Search for the cell housing the specified text and yield its (X, Y) center coordinate. 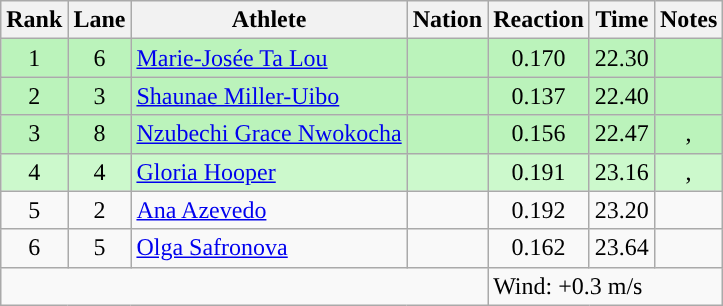
Olga Safronova (269, 248)
Wind: +0.3 m/s (606, 286)
Rank (34, 20)
Time (622, 20)
Lane (100, 20)
23.64 (622, 248)
Reaction (539, 20)
0.192 (539, 210)
Shaunae Miller-Uibo (269, 96)
22.47 (622, 134)
Gloria Hooper (269, 172)
8 (100, 134)
23.20 (622, 210)
0.162 (539, 248)
Nzubechi Grace Nwokocha (269, 134)
Nation (447, 20)
0.170 (539, 58)
0.156 (539, 134)
23.16 (622, 172)
22.30 (622, 58)
Ana Azevedo (269, 210)
Marie-Josée Ta Lou (269, 58)
1 (34, 58)
Athlete (269, 20)
22.40 (622, 96)
Notes (688, 20)
0.191 (539, 172)
0.137 (539, 96)
